Capture the cell that displays the provided text and extract its [X, Y] central coordinate. 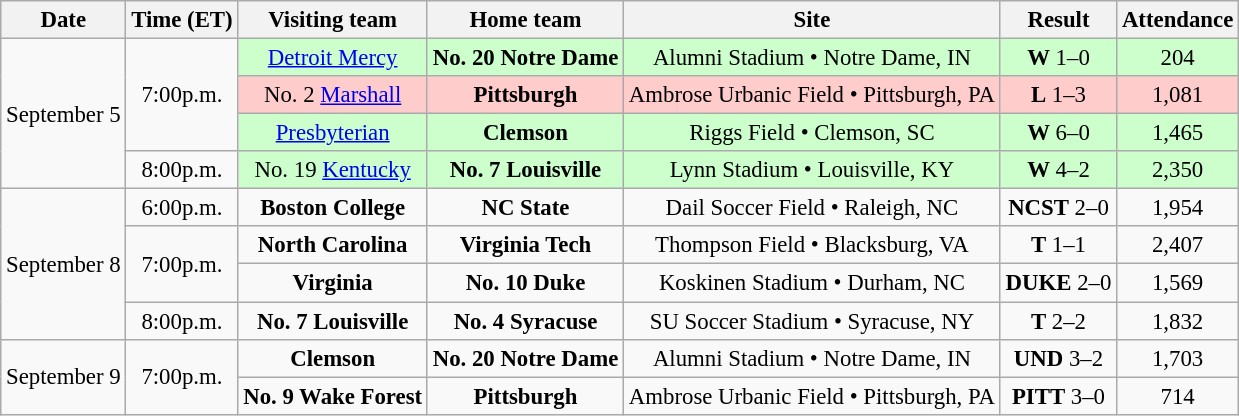
No. 19 Kentucky [332, 170]
L 1–3 [1058, 95]
No. 9 Wake Forest [332, 396]
Virginia [332, 283]
1,703 [1178, 358]
Presbyterian [332, 133]
Attendance [1178, 20]
204 [1178, 58]
Thompson Field • Blacksburg, VA [812, 245]
PITT 3–0 [1058, 396]
1,832 [1178, 321]
North Carolina [332, 245]
September 8 [64, 264]
Dail Soccer Field • Raleigh, NC [812, 208]
Virginia Tech [525, 245]
Detroit Mercy [332, 58]
NCST 2–0 [1058, 208]
2,350 [1178, 170]
6:00p.m. [182, 208]
T 2–2 [1058, 321]
1,569 [1178, 283]
Koskinen Stadium • Durham, NC [812, 283]
Lynn Stadium • Louisville, KY [812, 170]
September 5 [64, 114]
Visiting team [332, 20]
1,081 [1178, 95]
2,407 [1178, 245]
W 4–2 [1058, 170]
Result [1058, 20]
Boston College [332, 208]
Home team [525, 20]
SU Soccer Stadium • Syracuse, NY [812, 321]
T 1–1 [1058, 245]
Site [812, 20]
UND 3–2 [1058, 358]
Time (ET) [182, 20]
W 1–0 [1058, 58]
No. 10 Duke [525, 283]
Date [64, 20]
1,465 [1178, 133]
September 9 [64, 376]
714 [1178, 396]
1,954 [1178, 208]
NC State [525, 208]
No. 4 Syracuse [525, 321]
DUKE 2–0 [1058, 283]
W 6–0 [1058, 133]
No. 2 Marshall [332, 95]
Riggs Field • Clemson, SC [812, 133]
